Return (x, y) of the center of cell containing provided text 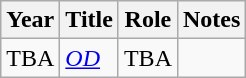
Role (148, 20)
OD (90, 58)
Title (90, 20)
Year (30, 20)
Notes (211, 20)
